Locate the cell with the specified text and output its [X, Y] center coordinate. 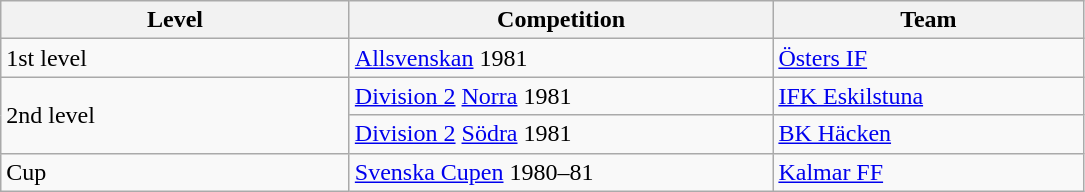
Svenska Cupen 1980–81 [561, 172]
Division 2 Norra 1981 [561, 96]
Allsvenskan 1981 [561, 58]
IFK Eskilstuna [928, 96]
Östers IF [928, 58]
Cup [176, 172]
Level [176, 20]
Competition [561, 20]
Division 2 Södra 1981 [561, 134]
Team [928, 20]
2nd level [176, 115]
1st level [176, 58]
Kalmar FF [928, 172]
BK Häcken [928, 134]
